Scan for the cell matching the given text and deliver its (X, Y) coordinate at center. 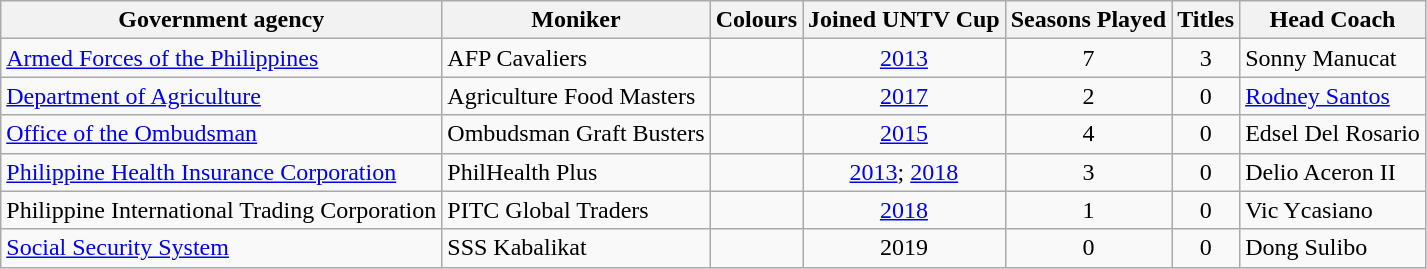
Office of the Ombudsman (222, 134)
Seasons Played (1088, 20)
2015 (904, 134)
2017 (904, 96)
Edsel Del Rosario (1333, 134)
Rodney Santos (1333, 96)
2 (1088, 96)
2019 (904, 248)
Philippine Health Insurance Corporation (222, 172)
Joined UNTV Cup (904, 20)
Ombudsman Graft Busters (576, 134)
Social Security System (222, 248)
PhilHealth Plus (576, 172)
Philippine International Trading Corporation (222, 210)
Colours (756, 20)
1 (1088, 210)
2013 (904, 58)
Government agency (222, 20)
Sonny Manucat (1333, 58)
2018 (904, 210)
SSS Kabalikat (576, 248)
7 (1088, 58)
Delio Aceron II (1333, 172)
Titles (1206, 20)
Armed Forces of the Philippines (222, 58)
Department of Agriculture (222, 96)
Vic Ycasiano (1333, 210)
PITC Global Traders (576, 210)
Moniker (576, 20)
Head Coach (1333, 20)
4 (1088, 134)
Dong Sulibo (1333, 248)
2013; 2018 (904, 172)
Agriculture Food Masters (576, 96)
AFP Cavaliers (576, 58)
